Return the (x, y) coordinate for the center point of the cell that contains the specified text.  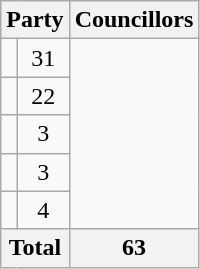
63 (134, 248)
Councillors (134, 20)
31 (43, 58)
22 (43, 96)
Party (35, 20)
Total (35, 248)
4 (43, 210)
